Return the [X, Y] coordinate for the center point of the cell that contains the specified text.  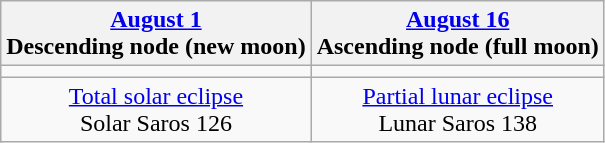
Total solar eclipseSolar Saros 126 [156, 110]
Partial lunar eclipseLunar Saros 138 [458, 110]
August 16Ascending node (full moon) [458, 34]
August 1Descending node (new moon) [156, 34]
